Locate the cell with the specified text and output its (x, y) center coordinate. 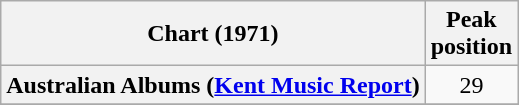
Peakposition (471, 34)
Australian Albums (Kent Music Report) (213, 85)
29 (471, 85)
Chart (1971) (213, 34)
